Pinpoint the cell where the given text exists, returning its [x, y] midpoint coordinate. 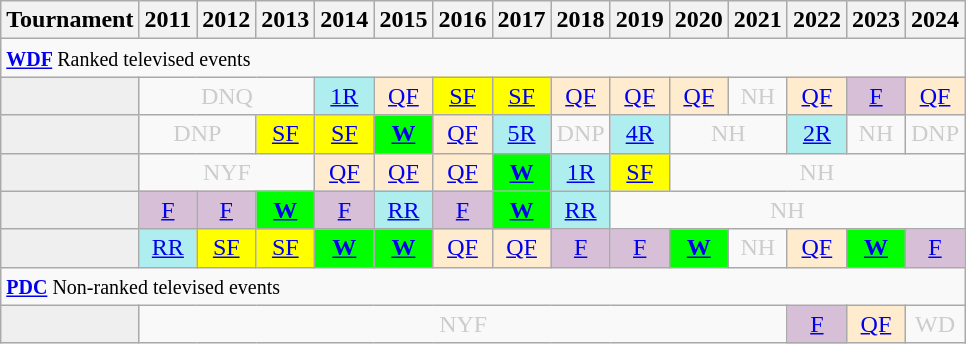
PDC Non-ranked televised events [483, 286]
2018 [580, 20]
WDF Ranked televised events [483, 58]
2019 [640, 20]
2024 [934, 20]
Tournament [70, 20]
2R [816, 134]
2011 [168, 20]
DNQ [227, 96]
2020 [698, 20]
2022 [816, 20]
WD [934, 324]
2023 [876, 20]
2015 [404, 20]
2016 [462, 20]
2013 [286, 20]
2021 [758, 20]
2017 [522, 20]
5R [522, 134]
2012 [226, 20]
2014 [344, 20]
4R [640, 134]
